Extract the [x, y] coordinate from the center of the cell holding the provided text.  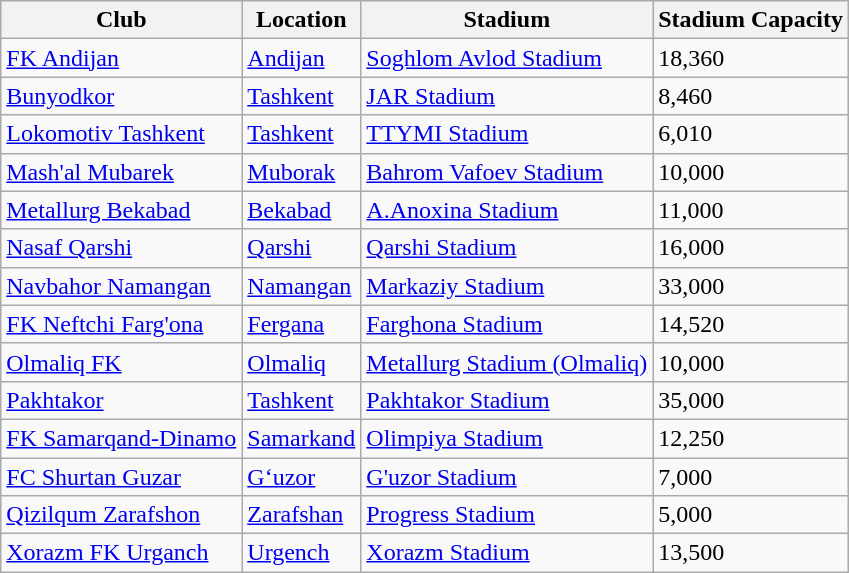
14,520 [751, 324]
Samarkand [302, 438]
11,000 [751, 210]
Olmaliq [302, 362]
Xorazm Stadium [507, 553]
Pakhtakor [122, 400]
Club [122, 20]
TTYMI Stadium [507, 134]
Olmaliq FK [122, 362]
18,360 [751, 58]
Progress Stadium [507, 515]
5,000 [751, 515]
Soghlom Avlod Stadium [507, 58]
G‘uzor [302, 477]
Nasaf Qarshi [122, 248]
Farghona Stadium [507, 324]
Metallurg Stadium (Olmaliq) [507, 362]
Andijan [302, 58]
Fergana [302, 324]
Pakhtakor Stadium [507, 400]
16,000 [751, 248]
G'uzor Stadium [507, 477]
35,000 [751, 400]
Bekabad [302, 210]
8,460 [751, 96]
Mash'al Mubarek [122, 172]
Lokomotiv Tashkent [122, 134]
Qizilqum Zarafshon [122, 515]
JAR Stadium [507, 96]
12,250 [751, 438]
FK Samarqand-Dinamo [122, 438]
Stadium Capacity [751, 20]
33,000 [751, 286]
Qarshi [302, 248]
6,010 [751, 134]
Xorazm FK Urganch [122, 553]
FK Neftchi Farg'ona [122, 324]
Muborak [302, 172]
Stadium [507, 20]
FK Andijan [122, 58]
7,000 [751, 477]
Namangan [302, 286]
Navbahor Namangan [122, 286]
Metallurg Bekabad [122, 210]
A.Anoxina Stadium [507, 210]
Markaziy Stadium [507, 286]
Location [302, 20]
Bunyodkor [122, 96]
FC Shurtan Guzar [122, 477]
Bahrom Vafoev Stadium [507, 172]
Urgench [302, 553]
Olimpiya Stadium [507, 438]
Qarshi Stadium [507, 248]
13,500 [751, 553]
Zarafshan [302, 515]
